Identify which cell holds the provided text, then report its [X, Y] central coordinate. 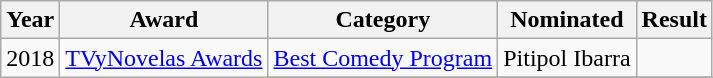
Category [383, 20]
Nominated [567, 20]
TVyNovelas Awards [164, 58]
Award [164, 20]
Best Comedy Program [383, 58]
2018 [30, 58]
Pitipol Ibarra [567, 58]
Year [30, 20]
Result [674, 20]
